From the cell containing the given text, extract its center point as (X, Y) coordinate. 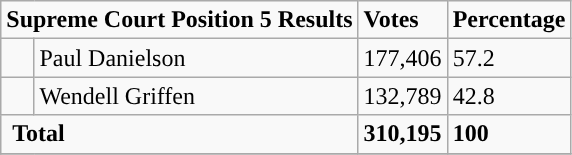
177,406 (402, 58)
310,195 (402, 134)
Supreme Court Position 5 Results (180, 20)
42.8 (509, 96)
Paul Danielson (196, 58)
Wendell Griffen (196, 96)
100 (509, 134)
57.2 (509, 58)
Percentage (509, 20)
Votes (402, 20)
Total (180, 134)
132,789 (402, 96)
